Capture the cell that displays the provided text and extract its (x, y) central coordinate. 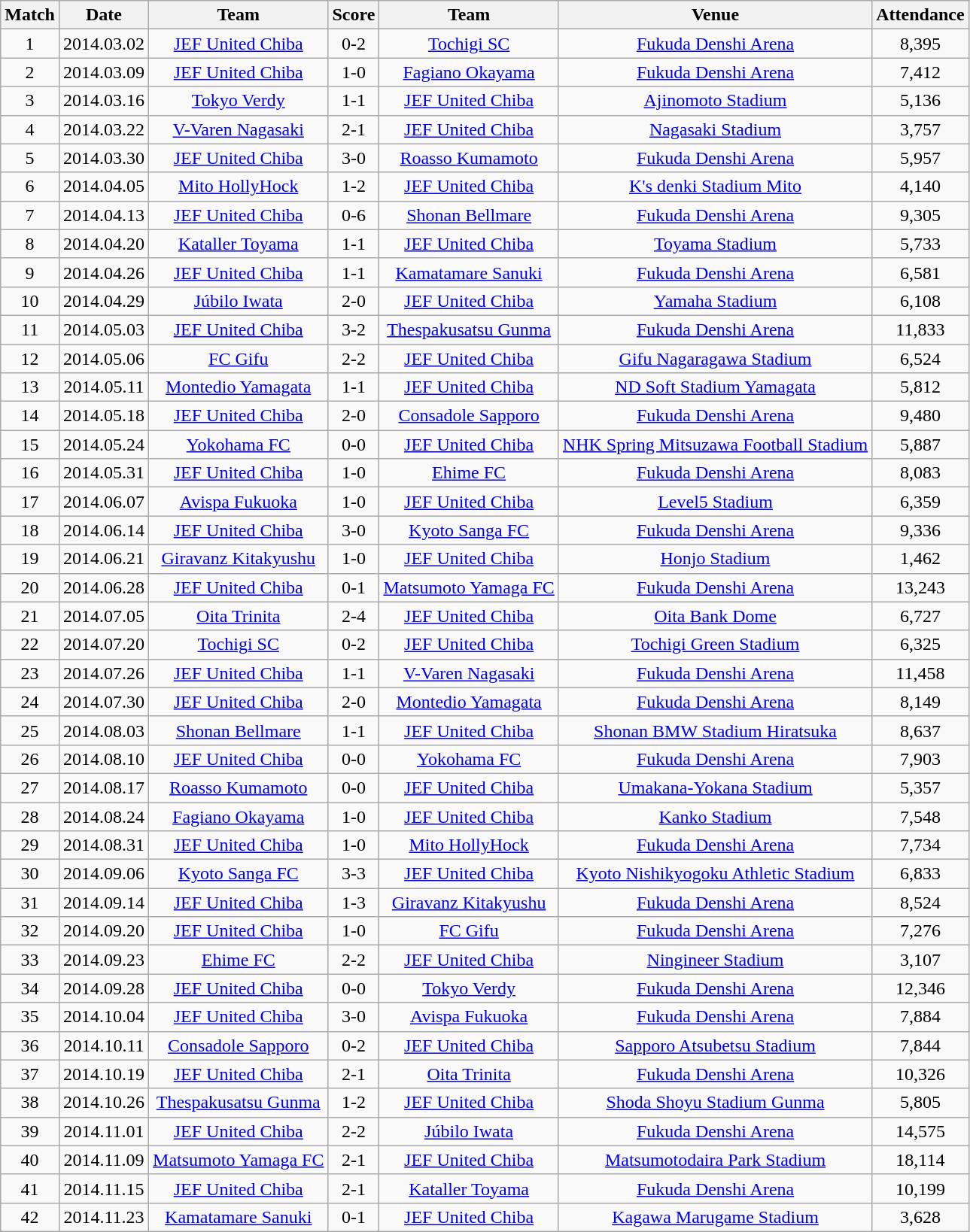
3,757 (920, 129)
6 (30, 187)
4,140 (920, 187)
17 (30, 502)
5,957 (920, 158)
12,346 (920, 988)
4 (30, 129)
5,805 (920, 1103)
37 (30, 1074)
2014.03.22 (104, 129)
3-2 (354, 329)
Score (354, 15)
Match (30, 15)
9,336 (920, 530)
2014.05.03 (104, 329)
Toyama Stadium (715, 244)
13 (30, 387)
2014.10.11 (104, 1045)
24 (30, 702)
42 (30, 1217)
40 (30, 1160)
10 (30, 301)
7,884 (920, 1017)
18,114 (920, 1160)
Venue (715, 15)
2014.07.26 (104, 673)
6,325 (920, 645)
6,581 (920, 272)
5,887 (920, 445)
8,395 (920, 44)
1,462 (920, 559)
2014.11.09 (104, 1160)
10,199 (920, 1188)
31 (30, 903)
11,458 (920, 673)
6,524 (920, 359)
36 (30, 1045)
2014.08.10 (104, 759)
14 (30, 416)
2014.10.19 (104, 1074)
2014.07.05 (104, 616)
9,305 (920, 215)
2014.05.06 (104, 359)
2014.03.09 (104, 72)
2014.03.16 (104, 101)
2014.11.23 (104, 1217)
2014.03.30 (104, 158)
33 (30, 960)
5,136 (920, 101)
Nagasaki Stadium (715, 129)
Shonan BMW Stadium Hiratsuka (715, 730)
Yamaha Stadium (715, 301)
5,812 (920, 387)
7,276 (920, 931)
6,359 (920, 502)
11,833 (920, 329)
23 (30, 673)
0-6 (354, 215)
41 (30, 1188)
19 (30, 559)
2014.09.23 (104, 960)
21 (30, 616)
8,524 (920, 903)
2014.04.29 (104, 301)
10,326 (920, 1074)
22 (30, 645)
2014.10.04 (104, 1017)
Honjo Stadium (715, 559)
38 (30, 1103)
2014.05.31 (104, 473)
2014.04.13 (104, 215)
9,480 (920, 416)
25 (30, 730)
5,357 (920, 787)
Kanko Stadium (715, 816)
27 (30, 787)
2014.07.20 (104, 645)
7,548 (920, 816)
Date (104, 15)
7 (30, 215)
2014.06.21 (104, 559)
12 (30, 359)
9 (30, 272)
ND Soft Stadium Yamagata (715, 387)
30 (30, 874)
Ajinomoto Stadium (715, 101)
2014.04.05 (104, 187)
2014.08.24 (104, 816)
20 (30, 587)
6,108 (920, 301)
2014.05.11 (104, 387)
Oita Bank Dome (715, 616)
3,107 (920, 960)
2014.11.01 (104, 1131)
2014.05.18 (104, 416)
6,833 (920, 874)
2 (30, 72)
Ningineer Stadium (715, 960)
2014.09.20 (104, 931)
2014.08.31 (104, 845)
5,733 (920, 244)
NHK Spring Mitsuzawa Football Stadium (715, 445)
Attendance (920, 15)
32 (30, 931)
Shoda Shoyu Stadium Gunma (715, 1103)
5 (30, 158)
2014.06.14 (104, 530)
35 (30, 1017)
1-3 (354, 903)
8 (30, 244)
13,243 (920, 587)
34 (30, 988)
28 (30, 816)
Kyoto Nishikyogoku Athletic Stadium (715, 874)
16 (30, 473)
Sapporo Atsubetsu Stadium (715, 1045)
2014.04.20 (104, 244)
2014.06.28 (104, 587)
2014.03.02 (104, 44)
3 (30, 101)
Level5 Stadium (715, 502)
1 (30, 44)
7,844 (920, 1045)
14,575 (920, 1131)
39 (30, 1131)
2014.09.06 (104, 874)
K's denki Stadium Mito (715, 187)
Matsumotodaira Park Stadium (715, 1160)
7,412 (920, 72)
2014.06.07 (104, 502)
11 (30, 329)
8,083 (920, 473)
Tochigi Green Stadium (715, 645)
26 (30, 759)
8,637 (920, 730)
2014.09.14 (104, 903)
2014.05.24 (104, 445)
7,903 (920, 759)
2-4 (354, 616)
2014.10.26 (104, 1103)
2014.08.03 (104, 730)
15 (30, 445)
Gifu Nagaragawa Stadium (715, 359)
Umakana-Yokana Stadium (715, 787)
2014.11.15 (104, 1188)
7,734 (920, 845)
8,149 (920, 702)
6,727 (920, 616)
2014.04.26 (104, 272)
2014.09.28 (104, 988)
3-3 (354, 874)
18 (30, 530)
3,628 (920, 1217)
29 (30, 845)
Kagawa Marugame Stadium (715, 1217)
2014.08.17 (104, 787)
2014.07.30 (104, 702)
